Capture the cell that displays the provided text and extract its (x, y) central coordinate. 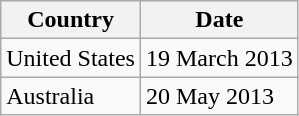
Date (219, 20)
Australia (71, 96)
Country (71, 20)
United States (71, 58)
19 March 2013 (219, 58)
20 May 2013 (219, 96)
